Scan for the cell matching the given text and deliver its (X, Y) coordinate at center. 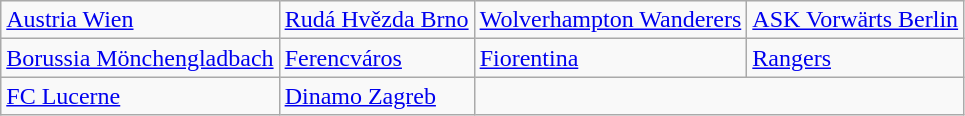
Rangers (856, 58)
Borussia Mönchengladbach (140, 58)
Dinamo Zagreb (376, 96)
Fiorentina (610, 58)
Ferencváros (376, 58)
Rudá Hvězda Brno (376, 20)
Wolverhampton Wanderers (610, 20)
ASK Vorwärts Berlin (856, 20)
Austria Wien (140, 20)
FC Lucerne (140, 96)
